Detect which cell encompasses the target text, then output its [X, Y] center coordinate. 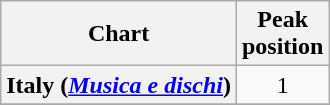
Italy (Musica e dischi) [119, 85]
Chart [119, 34]
Peakposition [282, 34]
1 [282, 85]
